Determine the (X, Y) coordinate at the center of the cell enclosing the given text.  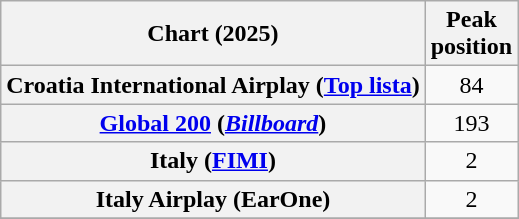
Croatia International Airplay (Top lista) (213, 85)
193 (471, 123)
Peakposition (471, 34)
84 (471, 85)
Italy Airplay (EarOne) (213, 199)
Italy (FIMI) (213, 161)
Global 200 (Billboard) (213, 123)
Chart (2025) (213, 34)
